Provide the [X, Y] coordinate of the cell's center where the given text is located.  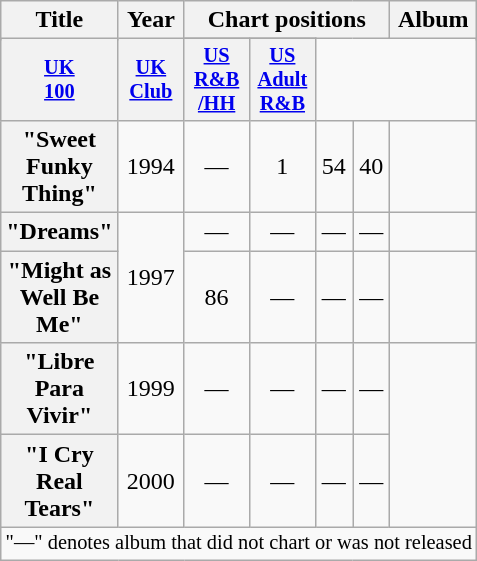
2000 [151, 481]
1994 [151, 166]
"Sweet Funky Thing" [60, 166]
1999 [151, 389]
Year [151, 20]
"Dreams" [60, 232]
Album [434, 20]
USAdult R&B [282, 80]
40 [370, 166]
"Libre Para Vivir" [60, 389]
86 [217, 297]
"—" denotes album that did not chart or was not released [239, 544]
USR&B/HH [217, 80]
Chart positions [287, 20]
54 [334, 166]
1997 [151, 278]
UK 100 [60, 80]
"I Cry Real Tears" [60, 481]
Title [60, 20]
"Might as Well Be Me" [60, 297]
1 [282, 166]
UKClub [151, 80]
